Return [X, Y] of the center of cell containing provided text 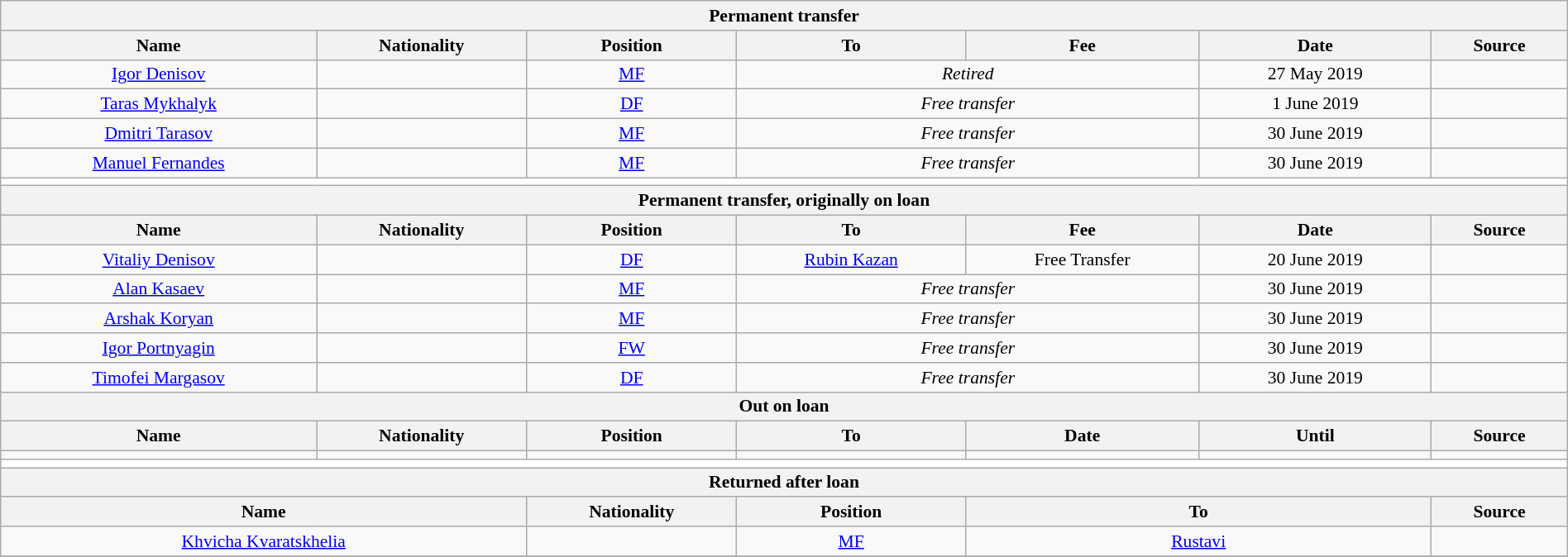
FW [632, 348]
Khvicha Kvaratskhelia [264, 541]
Retired [968, 74]
Igor Portnyagin [159, 348]
Returned after loan [784, 483]
Igor Denisov [159, 74]
27 May 2019 [1315, 74]
Dmitri Tarasov [159, 134]
Rustavi [1199, 541]
Permanent transfer, originally on loan [784, 201]
Alan Kasaev [159, 289]
Taras Mykhalyk [159, 104]
Timofei Margasov [159, 378]
Out on loan [784, 407]
Free Transfer [1083, 259]
20 June 2019 [1315, 259]
Rubin Kazan [852, 259]
Arshak Koryan [159, 319]
Vitaliy Denisov [159, 259]
Manuel Fernandes [159, 163]
Until [1315, 436]
1 June 2019 [1315, 104]
Permanent transfer [784, 16]
